Pinpoint the cell where the given text exists, returning its (X, Y) midpoint coordinate. 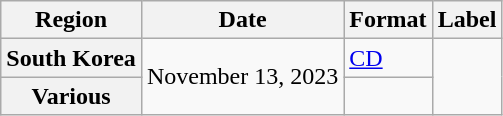
Date (242, 20)
November 13, 2023 (242, 77)
South Korea (72, 58)
Region (72, 20)
CD (388, 58)
Label (467, 20)
Various (72, 96)
Format (388, 20)
